Capture the cell that displays the provided text and extract its (X, Y) central coordinate. 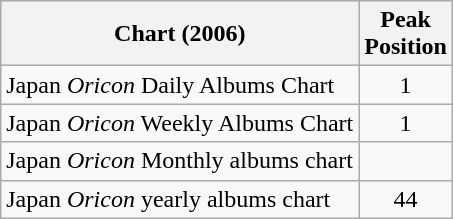
Chart (2006) (180, 34)
Japan Oricon Daily Albums Chart (180, 85)
Japan Oricon Monthly albums chart (180, 161)
Japan Oricon Weekly Albums Chart (180, 123)
Japan Oricon yearly albums chart (180, 199)
PeakPosition (406, 34)
44 (406, 199)
